From the cell containing the given text, extract its center point as (x, y) coordinate. 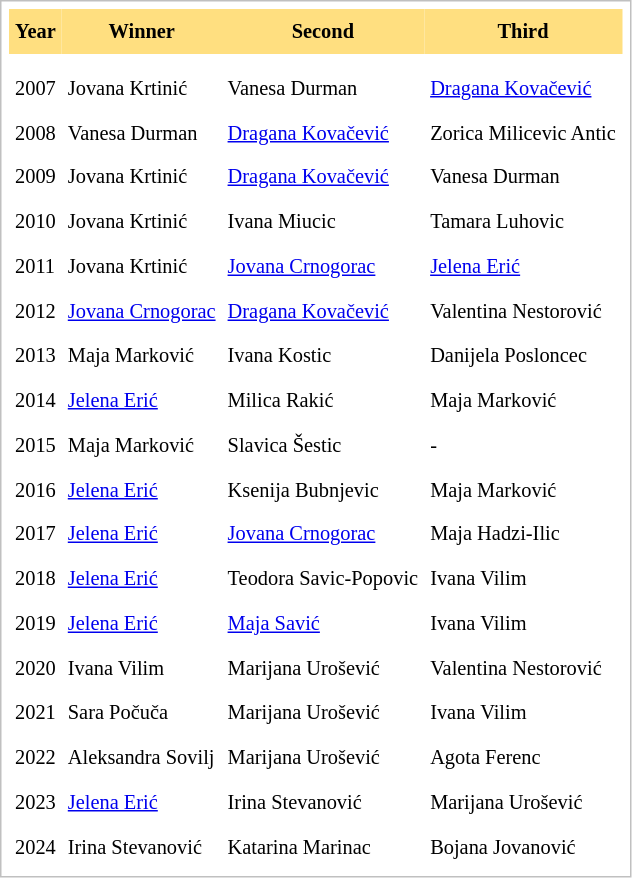
Winner (142, 32)
2020 (36, 668)
Sara Počuča (142, 712)
Third (523, 32)
Danijela Posloncec (523, 356)
Year (36, 32)
2011 (36, 266)
Katarina Marinac (324, 846)
Ivana Kostic (324, 356)
2008 (36, 132)
2013 (36, 356)
Agota Ferenc (523, 758)
Second (324, 32)
Zorica Milicevic Antic (523, 132)
2010 (36, 222)
2021 (36, 712)
2009 (36, 178)
2024 (36, 846)
Maja Savić (324, 624)
Tamara Luhovic (523, 222)
2014 (36, 400)
Ksenija Bubnjevic (324, 490)
2015 (36, 446)
2016 (36, 490)
Ivana Miucic (324, 222)
2007 (36, 88)
Teodora Savic-Popovic (324, 578)
2018 (36, 578)
Aleksandra Sovilj (142, 758)
2017 (36, 534)
2019 (36, 624)
2012 (36, 312)
2022 (36, 758)
Slavica Šestic (324, 446)
Milica Rakić (324, 400)
- (523, 446)
Bojana Jovanović (523, 846)
2023 (36, 802)
Maja Hadzi-Ilic (523, 534)
